Identify which cell holds the provided text, then report its (X, Y) central coordinate. 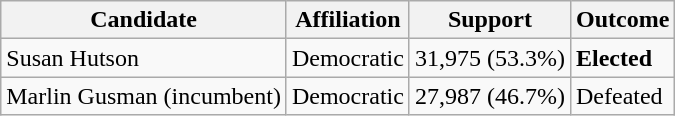
Outcome (622, 20)
Marlin Gusman (incumbent) (144, 96)
27,987 (46.7%) (490, 96)
Defeated (622, 96)
Affiliation (348, 20)
Elected (622, 58)
31,975 (53.3%) (490, 58)
Susan Hutson (144, 58)
Candidate (144, 20)
Support (490, 20)
